Provide the [X, Y] coordinate of the cell's center where the given text is located.  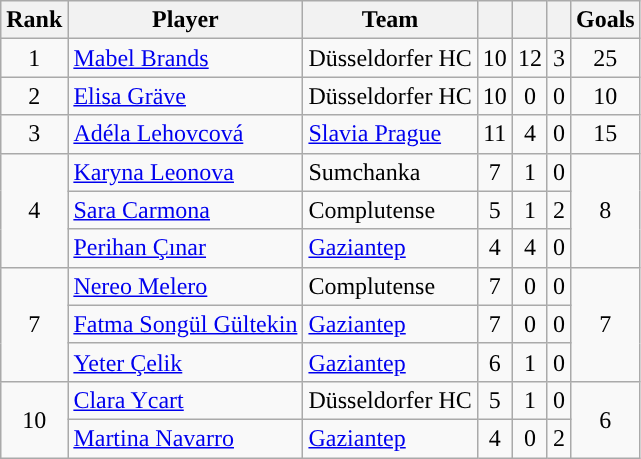
Team [390, 20]
Goals [605, 20]
Sara Carmona [186, 210]
Perihan Çınar [186, 248]
Karyna Leonova [186, 172]
12 [530, 58]
Yeter Çelik [186, 362]
25 [605, 58]
Rank [34, 20]
11 [494, 134]
8 [605, 210]
Nereo Melero [186, 286]
Mabel Brands [186, 58]
Slavia Prague [390, 134]
Fatma Songül Gültekin [186, 324]
Adéla Lehovcová [186, 134]
Elisa Gräve [186, 96]
Sumchanka [390, 172]
Martina Navarro [186, 438]
Player [186, 20]
Clara Ycart [186, 400]
15 [605, 134]
